Determine the (x, y) coordinate at the center of the cell enclosing the given text.  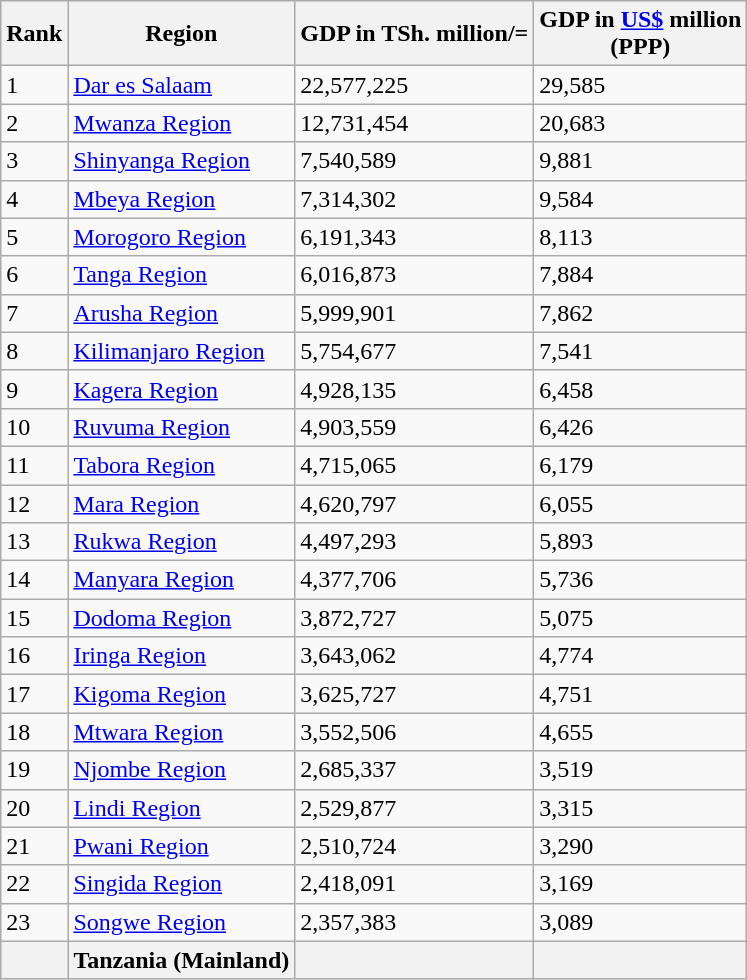
29,585 (640, 85)
Iringa Region (182, 656)
Kagera Region (182, 389)
16 (34, 656)
Shinyanga Region (182, 161)
2,510,724 (414, 846)
Mtwara Region (182, 732)
7 (34, 313)
Pwani Region (182, 846)
Mara Region (182, 503)
Kigoma Region (182, 694)
3,169 (640, 884)
Mwanza Region (182, 123)
19 (34, 770)
6,016,873 (414, 275)
7,862 (640, 313)
Manyara Region (182, 580)
2,357,383 (414, 922)
12,731,454 (414, 123)
Tanzania (Mainland) (182, 960)
18 (34, 732)
6 (34, 275)
5,075 (640, 618)
9,881 (640, 161)
3,552,506 (414, 732)
Dar es Salaam (182, 85)
Lindi Region (182, 808)
Morogoro Region (182, 237)
GDP in TSh. million/= (414, 34)
7,314,302 (414, 199)
2 (34, 123)
Njombe Region (182, 770)
21 (34, 846)
4,497,293 (414, 542)
20,683 (640, 123)
4,377,706 (414, 580)
Songwe Region (182, 922)
6,055 (640, 503)
1 (34, 85)
Mbeya Region (182, 199)
23 (34, 922)
8 (34, 351)
8,113 (640, 237)
Region (182, 34)
5,736 (640, 580)
4,655 (640, 732)
10 (34, 427)
17 (34, 694)
11 (34, 465)
22 (34, 884)
3 (34, 161)
5 (34, 237)
3,643,062 (414, 656)
4 (34, 199)
GDP in US$ million (PPP) (640, 34)
4,928,135 (414, 389)
12 (34, 503)
Ruvuma Region (182, 427)
Arusha Region (182, 313)
6,179 (640, 465)
13 (34, 542)
Tabora Region (182, 465)
5,893 (640, 542)
2,685,337 (414, 770)
3,625,727 (414, 694)
3,089 (640, 922)
6,426 (640, 427)
6,191,343 (414, 237)
3,872,727 (414, 618)
7,540,589 (414, 161)
Rukwa Region (182, 542)
5,999,901 (414, 313)
9 (34, 389)
Singida Region (182, 884)
15 (34, 618)
2,418,091 (414, 884)
3,315 (640, 808)
4,620,797 (414, 503)
9,584 (640, 199)
Dodoma Region (182, 618)
4,774 (640, 656)
7,884 (640, 275)
3,290 (640, 846)
4,751 (640, 694)
4,715,065 (414, 465)
3,519 (640, 770)
14 (34, 580)
Kilimanjaro Region (182, 351)
Tanga Region (182, 275)
7,541 (640, 351)
5,754,677 (414, 351)
2,529,877 (414, 808)
4,903,559 (414, 427)
6,458 (640, 389)
22,577,225 (414, 85)
Rank (34, 34)
20 (34, 808)
